Determine the [x, y] coordinate at the center of the cell enclosing the given text.  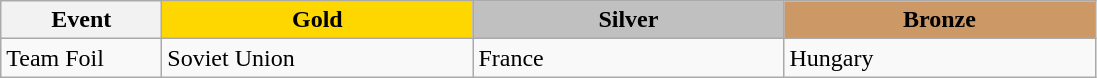
France [628, 58]
Gold [318, 20]
Hungary [940, 58]
Bronze [940, 20]
Team Foil [82, 58]
Event [82, 20]
Silver [628, 20]
Soviet Union [318, 58]
